Find where the given text appears and provide that cell's center as (x, y) coordinate. 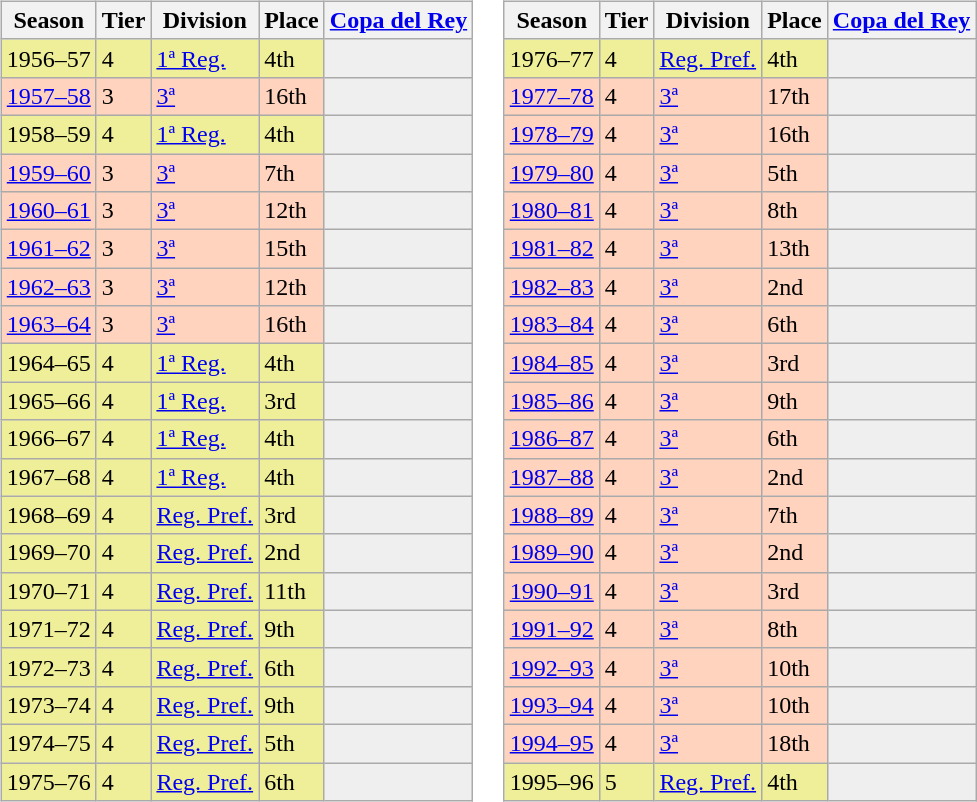
15th (292, 249)
1986–87 (552, 439)
1979–80 (552, 173)
1961–62 (48, 249)
1972–73 (48, 667)
1983–84 (552, 325)
1966–67 (48, 439)
1962–63 (48, 287)
1989–90 (552, 553)
1995–96 (552, 781)
1993–94 (552, 705)
1960–61 (48, 211)
1964–65 (48, 363)
1959–60 (48, 173)
17th (795, 96)
1970–71 (48, 591)
1956–57 (48, 58)
1975–76 (48, 781)
1958–59 (48, 134)
1988–89 (552, 515)
1978–79 (552, 134)
1969–70 (48, 553)
1994–95 (552, 743)
1974–75 (48, 743)
1992–93 (552, 667)
1985–86 (552, 401)
1990–91 (552, 591)
1973–74 (48, 705)
1984–85 (552, 363)
18th (795, 743)
1981–82 (552, 249)
1987–88 (552, 477)
13th (795, 249)
1957–58 (48, 96)
1991–92 (552, 629)
5 (626, 781)
1976–77 (552, 58)
1963–64 (48, 325)
1977–78 (552, 96)
11th (292, 591)
1982–83 (552, 287)
1968–69 (48, 515)
1965–66 (48, 401)
1967–68 (48, 477)
1980–81 (552, 211)
1971–72 (48, 629)
